Determine the (X, Y) coordinate at the center of the cell enclosing the given text.  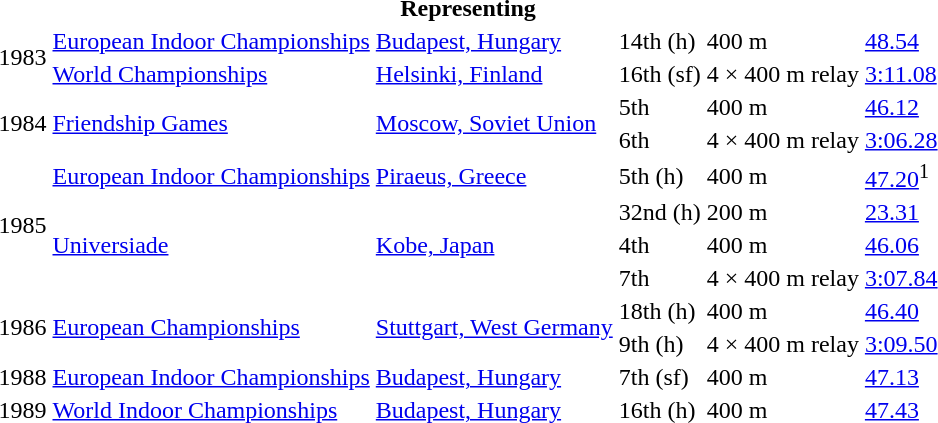
200 m (782, 212)
6th (660, 140)
European Championships (211, 328)
16th (sf) (660, 74)
Moscow, Soviet Union (494, 124)
18th (h) (660, 311)
4th (660, 245)
32nd (h) (660, 212)
9th (h) (660, 344)
World Championships (211, 74)
Piraeus, Greece (494, 176)
Friendship Games (211, 124)
5th (660, 107)
7th (660, 278)
Stuttgart, West Germany (494, 328)
Helsinki, Finland (494, 74)
5th (h) (660, 176)
7th (sf) (660, 377)
Universiade (211, 245)
Kobe, Japan (494, 245)
14th (h) (660, 41)
